Return the [X, Y] coordinate for the center point of the cell that contains the specified text.  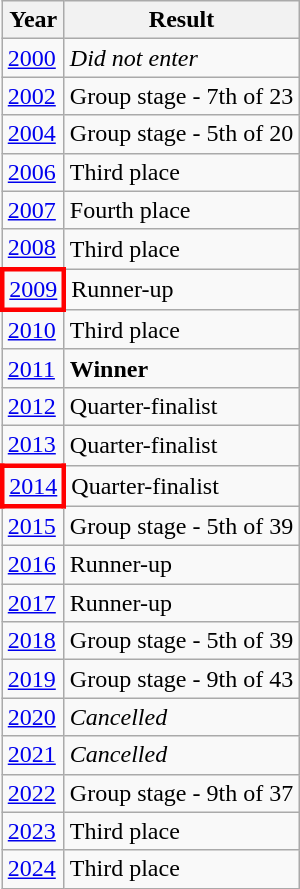
2011 [33, 368]
2006 [33, 172]
2004 [33, 134]
Did not enter [181, 58]
2018 [33, 641]
2019 [33, 679]
2020 [33, 717]
Fourth place [181, 210]
Group stage - 9th of 37 [181, 793]
2007 [33, 210]
2023 [33, 831]
2015 [33, 526]
Year [33, 20]
2016 [33, 565]
2014 [33, 486]
2013 [33, 445]
2012 [33, 406]
Winner [181, 368]
2010 [33, 330]
2002 [33, 96]
Result [181, 20]
Group stage - 9th of 43 [181, 679]
2000 [33, 58]
2022 [33, 793]
2008 [33, 249]
2024 [33, 869]
2009 [33, 290]
2021 [33, 755]
Group stage - 7th of 23 [181, 96]
Group stage - 5th of 20 [181, 134]
2017 [33, 603]
